Output the [X, Y] coordinate of the center of the cell containing the given text.  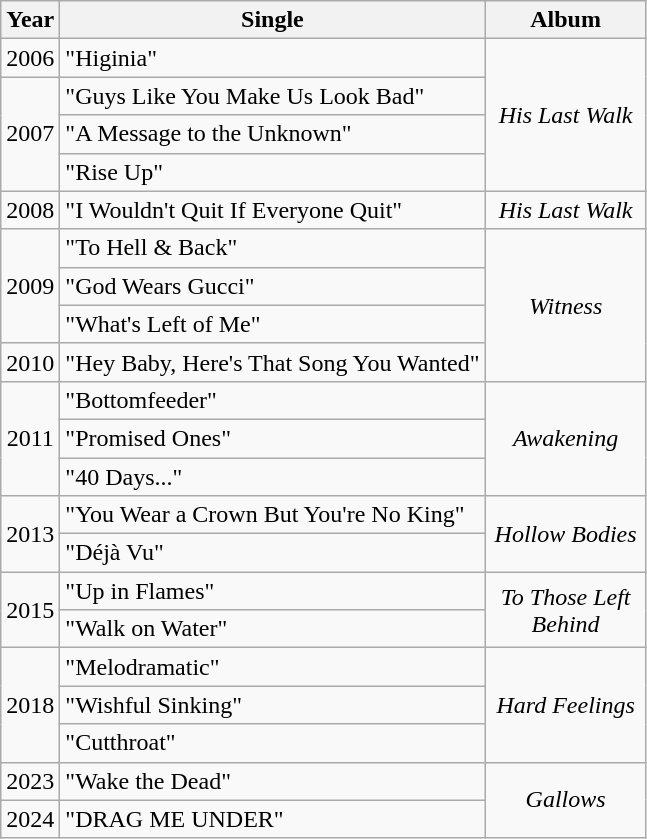
"Rise Up" [272, 172]
2024 [30, 819]
2008 [30, 210]
Album [566, 20]
2018 [30, 705]
"I Wouldn't Quit If Everyone Quit" [272, 210]
2011 [30, 438]
"Wake the Dead" [272, 781]
Gallows [566, 800]
"Melodramatic" [272, 667]
"Bottomfeeder" [272, 400]
Hard Feelings [566, 705]
"DRAG ME UNDER" [272, 819]
"Promised Ones" [272, 438]
Witness [566, 305]
Year [30, 20]
2023 [30, 781]
"Wishful Sinking" [272, 705]
"Déjà Vu" [272, 553]
"To Hell & Back" [272, 248]
"Higinia" [272, 58]
2015 [30, 610]
"A Message to the Unknown" [272, 134]
"Up in Flames" [272, 591]
"40 Days..." [272, 477]
To Those Left Behind [566, 610]
"Guys Like You Make Us Look Bad" [272, 96]
"Walk on Water" [272, 629]
2013 [30, 534]
Awakening [566, 438]
"What's Left of Me" [272, 324]
"God Wears Gucci" [272, 286]
"Cutthroat" [272, 743]
2009 [30, 286]
Single [272, 20]
2007 [30, 134]
"You Wear a Crown But You're No King" [272, 515]
"Hey Baby, Here's That Song You Wanted" [272, 362]
Hollow Bodies [566, 534]
2010 [30, 362]
2006 [30, 58]
